Provide the [x, y] coordinate of the cell's center where the given text is located.  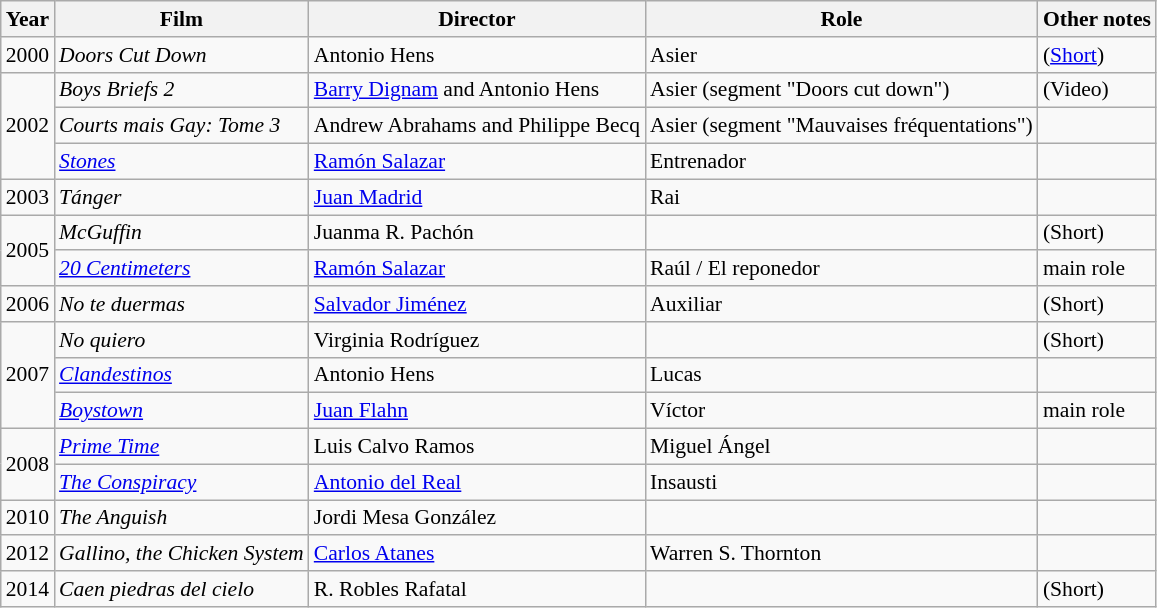
Rai [842, 197]
2006 [28, 304]
The Conspiracy [182, 482]
Tánger [182, 197]
Jordi Mesa González [477, 518]
Insausti [842, 482]
Luis Calvo Ramos [477, 447]
2000 [28, 55]
No quiero [182, 340]
Asier [842, 55]
Entrenador [842, 162]
Antonio del Real [477, 482]
20 Centimeters [182, 269]
Caen piedras del cielo [182, 589]
Salvador Jiménez [477, 304]
R. Robles Rafatal [477, 589]
Víctor [842, 411]
2008 [28, 464]
Barry Dignam and Antonio Hens [477, 90]
Warren S. Thornton [842, 554]
Juan Madrid [477, 197]
(Video) [1097, 90]
Raúl / El reponedor [842, 269]
No te duermas [182, 304]
Director [477, 19]
2007 [28, 376]
Asier (segment "Doors cut down") [842, 90]
Film [182, 19]
Boys Briefs 2 [182, 90]
Gallino, the Chicken System [182, 554]
2010 [28, 518]
2002 [28, 126]
Juanma R. Pachón [477, 233]
Andrew Abrahams and Philippe Becq [477, 126]
2003 [28, 197]
Other notes [1097, 19]
Auxiliar [842, 304]
Carlos Atanes [477, 554]
Boystown [182, 411]
Virginia Rodríguez [477, 340]
McGuffin [182, 233]
2012 [28, 554]
Miguel Ángel [842, 447]
The Anguish [182, 518]
Doors Cut Down [182, 55]
Juan Flahn [477, 411]
2005 [28, 250]
Clandestinos [182, 375]
Prime Time [182, 447]
2014 [28, 589]
Stones [182, 162]
Role [842, 19]
Asier (segment "Mauvaises fréquentations") [842, 126]
Courts mais Gay: Tome 3 [182, 126]
Lucas [842, 375]
Year [28, 19]
